Locate the cell with the specified text and output its [X, Y] center coordinate. 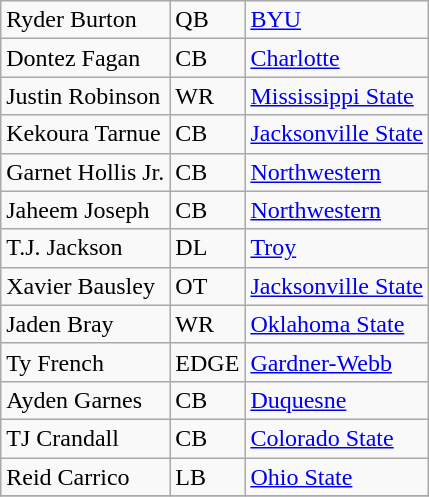
LB [208, 477]
Jaheem Joseph [86, 210]
BYU [337, 20]
Ohio State [337, 477]
Justin Robinson [86, 96]
Reid Carrico [86, 477]
Mississippi State [337, 96]
Colorado State [337, 438]
Gardner-Webb [337, 362]
T.J. Jackson [86, 248]
Jaden Bray [86, 324]
Charlotte [337, 58]
DL [208, 248]
Kekoura Tarnue [86, 134]
Troy [337, 248]
Ayden Garnes [86, 400]
Garnet Hollis Jr. [86, 172]
Dontez Fagan [86, 58]
TJ Crandall [86, 438]
Ty French [86, 362]
QB [208, 20]
Oklahoma State [337, 324]
Duquesne [337, 400]
EDGE [208, 362]
Ryder Burton [86, 20]
Xavier Bausley [86, 286]
OT [208, 286]
